Detect which cell encompasses the target text, then output its (x, y) center coordinate. 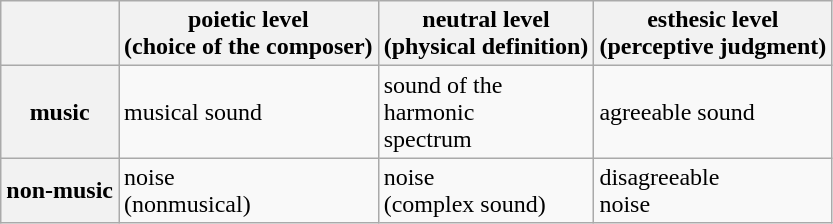
non-music (60, 190)
sound of theharmonicspectrum (486, 112)
noise(complex sound) (486, 190)
musical sound (248, 112)
esthesic level(perceptive judgment) (713, 34)
noise(nonmusical) (248, 190)
agreeable sound (713, 112)
poietic level(choice of the composer) (248, 34)
disagreeablenoise (713, 190)
neutral level(physical definition) (486, 34)
music (60, 112)
